Find where the given text appears and provide that cell's center as (X, Y) coordinate. 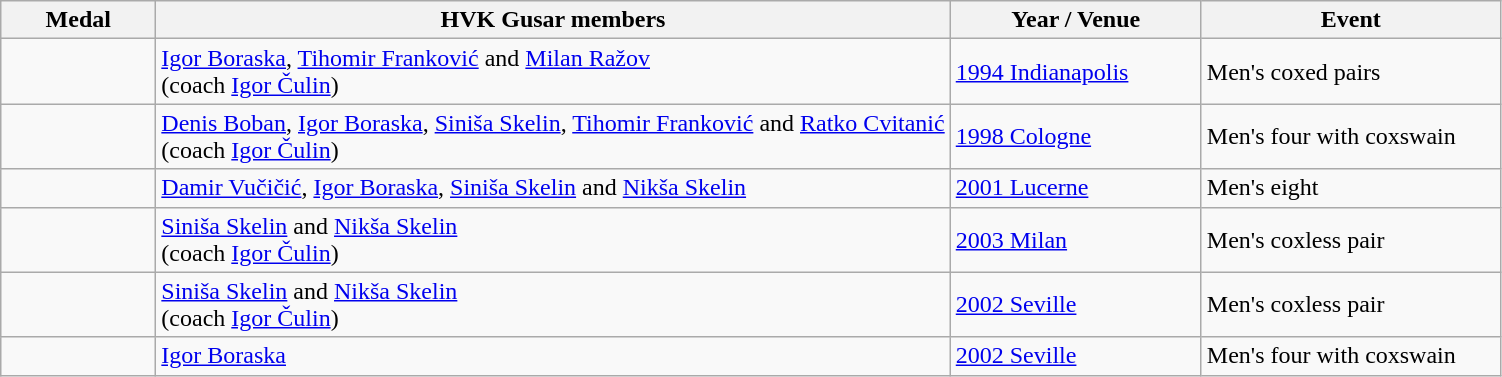
Men's eight (1350, 188)
Medal (78, 20)
2001 Lucerne (1076, 188)
Igor Boraska (553, 356)
Men's coxed pairs (1350, 72)
Igor Boraska, Tihomir Franković and Milan Ražov(coach Igor Čulin) (553, 72)
Denis Boban, Igor Boraska, Siniša Skelin, Tihomir Franković and Ratko Cvitanić(coach Igor Čulin) (553, 136)
Year / Venue (1076, 20)
1998 Cologne (1076, 136)
Event (1350, 20)
Damir Vučičić, Igor Boraska, Siniša Skelin and Nikša Skelin (553, 188)
2003 Milan (1076, 240)
HVK Gusar members (553, 20)
1994 Indianapolis (1076, 72)
